For the text-containing cell, return its midpoint in (x, y) coordinate format. 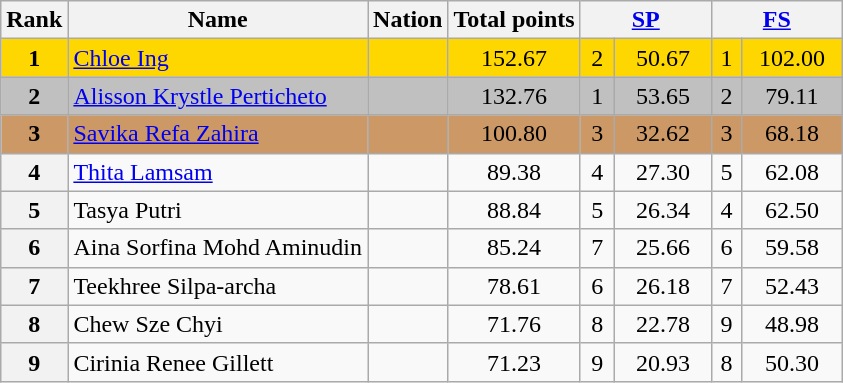
22.78 (664, 324)
48.98 (792, 324)
26.34 (664, 210)
20.93 (664, 362)
52.43 (792, 286)
Teekhree Silpa-archa (218, 286)
Alisson Krystle Perticheto (218, 96)
132.76 (514, 96)
79.11 (792, 96)
FS (776, 20)
50.30 (792, 362)
50.67 (664, 58)
78.61 (514, 286)
59.58 (792, 248)
SP (646, 20)
85.24 (514, 248)
25.66 (664, 248)
68.18 (792, 134)
71.76 (514, 324)
88.84 (514, 210)
Aina Sorfina Mohd Aminudin (218, 248)
53.65 (664, 96)
Total points (514, 20)
Nation (408, 20)
62.50 (792, 210)
Savika Refa Zahira (218, 134)
Chew Sze Chyi (218, 324)
71.23 (514, 362)
100.80 (514, 134)
Chloe Ing (218, 58)
Tasya Putri (218, 210)
102.00 (792, 58)
62.08 (792, 172)
27.30 (664, 172)
Rank (34, 20)
32.62 (664, 134)
Name (218, 20)
26.18 (664, 286)
89.38 (514, 172)
Cirinia Renee Gillett (218, 362)
Thita Lamsam (218, 172)
152.67 (514, 58)
